Detect which cell encompasses the target text, then output its (x, y) center coordinate. 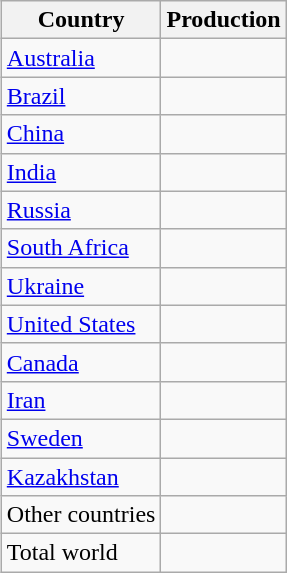
Ukraine (81, 286)
India (81, 172)
Sweden (81, 438)
Country (81, 20)
Brazil (81, 96)
Russia (81, 210)
Canada (81, 362)
Iran (81, 400)
South Africa (81, 248)
Total world (81, 553)
Other countries (81, 515)
United States (81, 324)
Australia (81, 58)
China (81, 134)
Kazakhstan (81, 477)
Production (224, 20)
